For the text-containing cell, return its midpoint in (x, y) coordinate format. 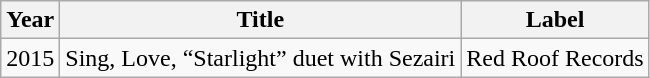
Year (30, 20)
Sing, Love, “Starlight” duet with Sezairi (260, 58)
Red Roof Records (555, 58)
Label (555, 20)
Title (260, 20)
2015 (30, 58)
